Determine the (x, y) coordinate at the center of the cell enclosing the given text.  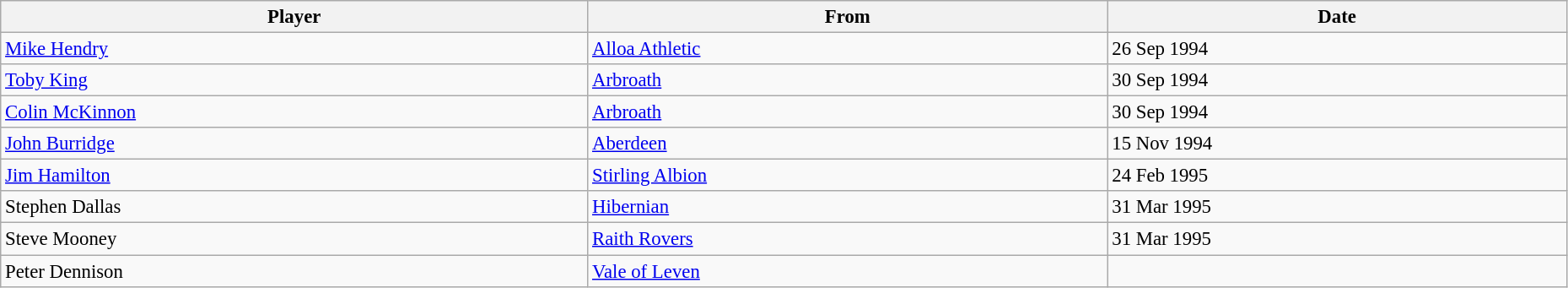
24 Feb 1995 (1337, 176)
26 Sep 1994 (1337, 49)
Colin McKinnon (294, 112)
John Burridge (294, 144)
Jim Hamilton (294, 176)
Aberdeen (848, 144)
Stephen Dallas (294, 207)
Mike Hendry (294, 49)
Peter Dennison (294, 271)
Stirling Albion (848, 176)
Steve Mooney (294, 239)
Hibernian (848, 207)
Date (1337, 17)
Raith Rovers (848, 239)
From (848, 17)
15 Nov 1994 (1337, 144)
Toby King (294, 80)
Vale of Leven (848, 271)
Alloa Athletic (848, 49)
Player (294, 17)
